Output the (X, Y) coordinate of the center of the cell containing the given text.  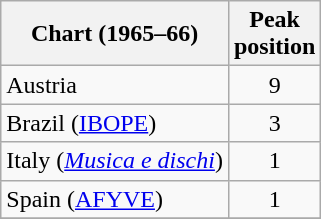
Italy (Musica e dischi) (115, 161)
3 (274, 123)
Brazil (IBOPE) (115, 123)
Austria (115, 85)
Peakposition (274, 34)
9 (274, 85)
Spain (AFYVE) (115, 199)
Chart (1965–66) (115, 34)
